Provide the (x, y) coordinate of the cell's center where the given text is located.  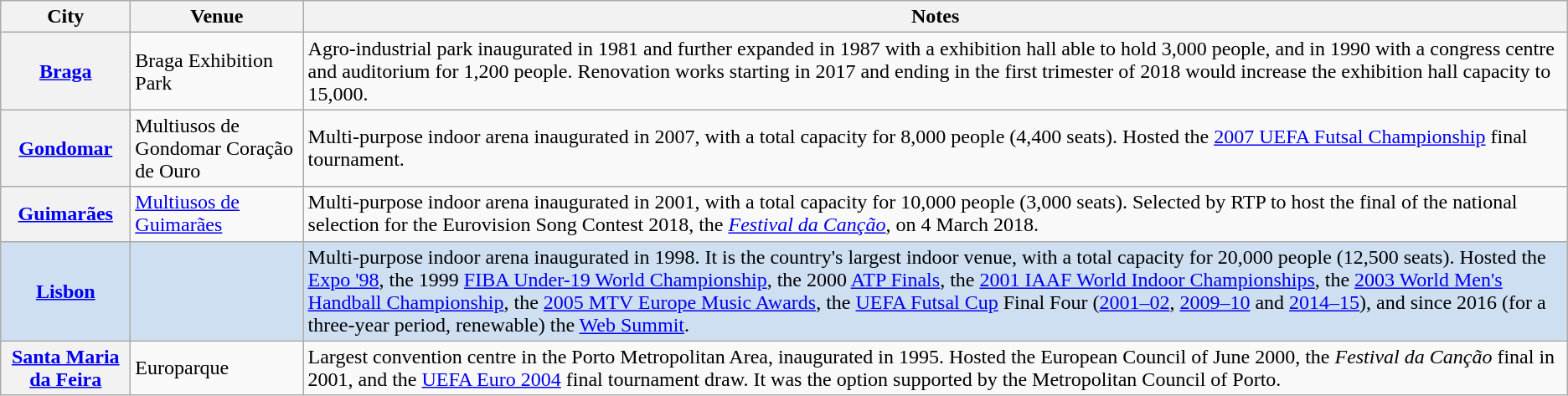
City (65, 17)
Guimarães (65, 214)
Lisbon (65, 291)
Braga (65, 71)
Gondomar (65, 148)
Notes (935, 17)
Venue (217, 17)
Europarque (217, 368)
Multiusos de Guimarães (217, 214)
Multiusos de Gondomar Coração de Ouro (217, 148)
Santa Maria da Feira (65, 368)
Braga Exhibition Park (217, 71)
